Determine the [x, y] coordinate at the center of the cell enclosing the given text.  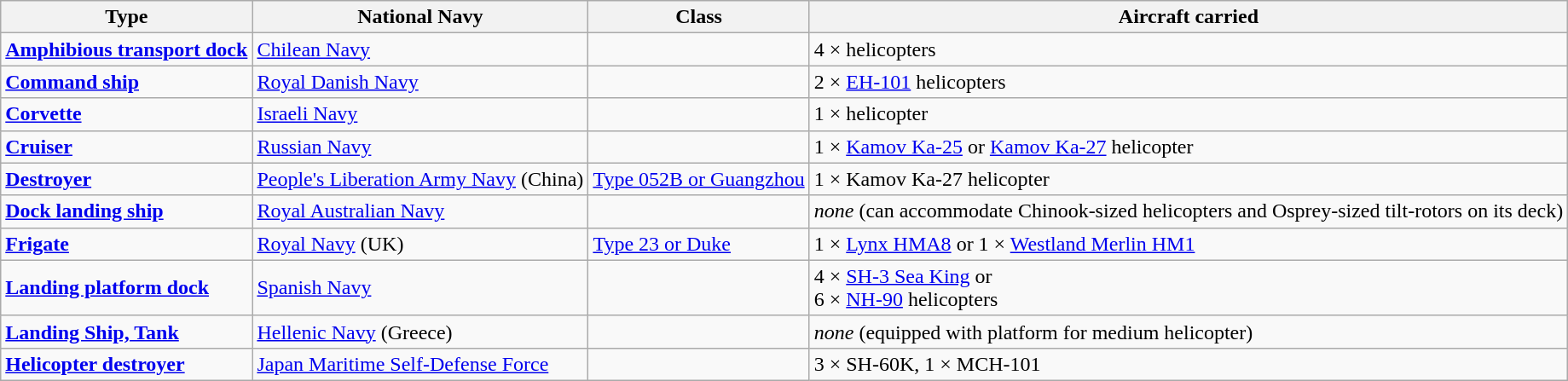
1 × Kamov Ka-27 helicopter [1189, 179]
none (equipped with platform for medium helicopter) [1189, 332]
Type 23 or Duke [699, 244]
4 × SH-3 Sea King or6 × NH-90 helicopters [1189, 288]
Royal Australian Navy [420, 211]
Type 052B or Guangzhou [699, 179]
Chilean Navy [420, 49]
Amphibious transport dock [126, 49]
Royal Navy (UK) [420, 244]
Spanish Navy [420, 288]
Helicopter destroyer [126, 364]
Landing platform dock [126, 288]
1 × Lynx HMA8 or 1 × Westland Merlin HM1 [1189, 244]
Corvette [126, 114]
National Navy [420, 17]
People's Liberation Army Navy (China) [420, 179]
Frigate [126, 244]
1 × Kamov Ka-25 or Kamov Ka-27 helicopter [1189, 147]
Royal Danish Navy [420, 82]
2 × EH-101 helicopters [1189, 82]
3 × SH-60K, 1 × MCH-101 [1189, 364]
Command ship [126, 82]
none (can accommodate Chinook-sized helicopters and Osprey-sized tilt-rotors on its deck) [1189, 211]
Landing Ship, Tank [126, 332]
Type [126, 17]
Israeli Navy [420, 114]
Cruiser [126, 147]
Japan Maritime Self-Defense Force [420, 364]
1 × helicopter [1189, 114]
Russian Navy [420, 147]
Class [699, 17]
Hellenic Navy (Greece) [420, 332]
4 × helicopters [1189, 49]
Dock landing ship [126, 211]
Aircraft carried [1189, 17]
Destroyer [126, 179]
